For the text-containing cell, return its midpoint in (X, Y) coordinate format. 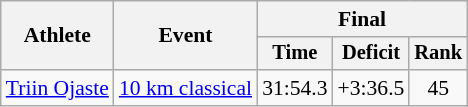
Deficit (372, 54)
10 km classical (186, 88)
Triin Ojaste (58, 88)
31:54.3 (294, 88)
Final (362, 19)
45 (438, 88)
Time (294, 54)
Event (186, 36)
Rank (438, 54)
+3:36.5 (372, 88)
Athlete (58, 36)
